Return the [X, Y] coordinate for the center point of the cell that contains the specified text.  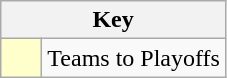
Key [114, 20]
Teams to Playoffs [134, 58]
